Scan for the cell matching the given text and deliver its (x, y) coordinate at center. 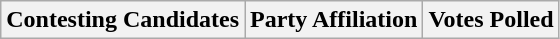
Contesting Candidates (123, 20)
Party Affiliation (334, 20)
Votes Polled (491, 20)
